For the text-containing cell, return its midpoint in [x, y] coordinate format. 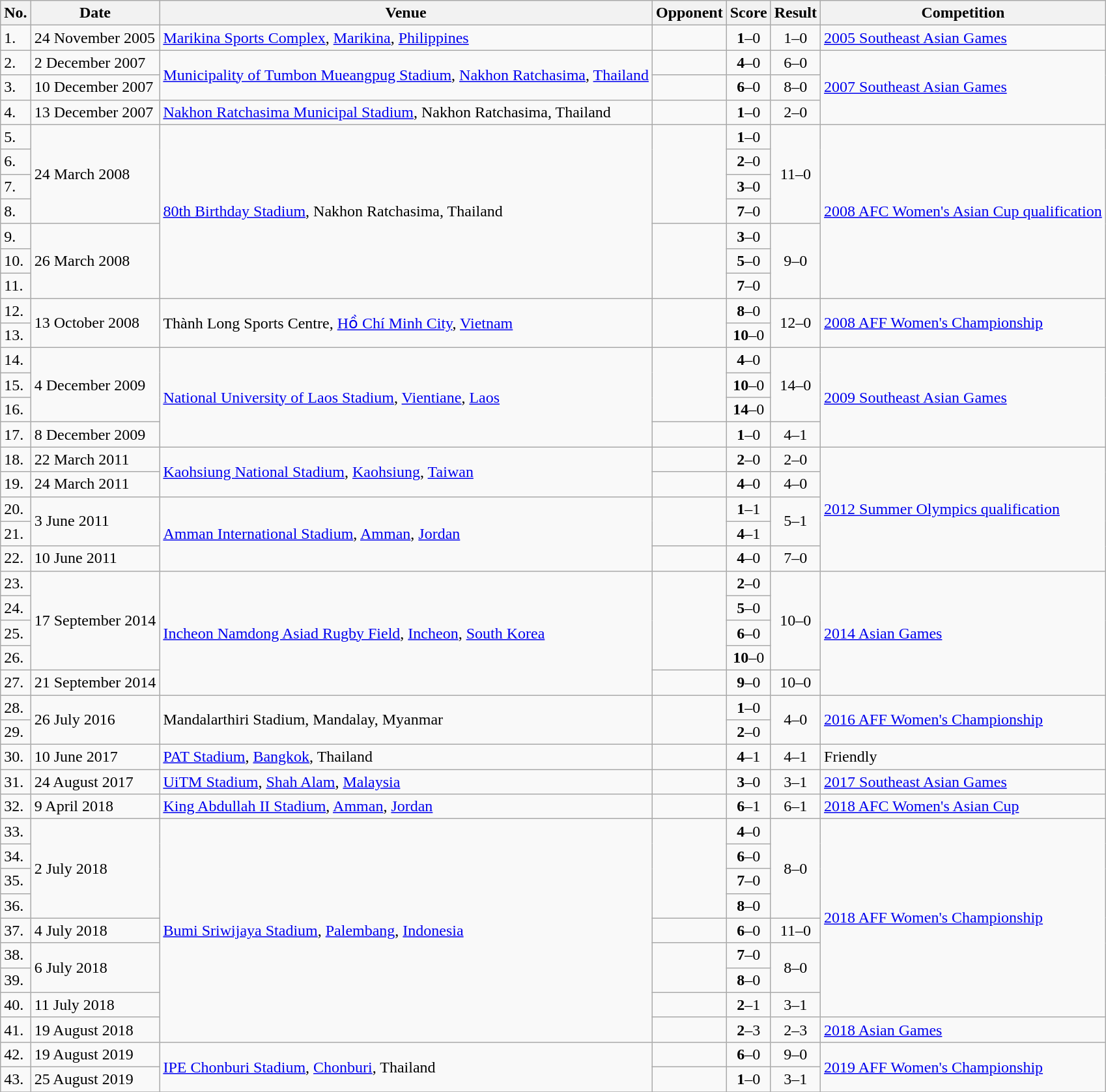
2014 Asian Games [963, 633]
2008 AFF Women's Championship [963, 323]
19. [16, 484]
18. [16, 459]
16. [16, 410]
23. [16, 583]
Friendly [963, 757]
28. [16, 707]
22. [16, 558]
8 December 2009 [95, 435]
26 July 2016 [95, 719]
11. [16, 285]
10 June 2017 [95, 757]
30. [16, 757]
11 July 2018 [95, 1005]
9 April 2018 [95, 807]
UiTM Stadium, Shah Alam, Malaysia [406, 782]
7. [16, 186]
25 August 2019 [95, 1079]
43. [16, 1079]
12. [16, 311]
21 September 2014 [95, 682]
17. [16, 435]
King Abdullah II Stadium, Amman, Jordan [406, 807]
Venue [406, 13]
2012 Summer Olympics qualification [963, 509]
5. [16, 137]
Mandalarthiri Stadium, Mandalay, Myanmar [406, 719]
Amman International Stadium, Amman, Jordan [406, 534]
13 October 2008 [95, 323]
24 March 2011 [95, 484]
Nakhon Ratchasima Municipal Stadium, Nakhon Ratchasima, Thailand [406, 112]
12–0 [795, 323]
3 June 2011 [95, 521]
Opponent [689, 13]
2016 AFF Women's Championship [963, 719]
10. [16, 261]
4. [16, 112]
10 June 2011 [95, 558]
19 August 2019 [95, 1054]
22 March 2011 [95, 459]
No. [16, 13]
26. [16, 657]
26 March 2008 [95, 261]
4 July 2018 [95, 930]
2009 Southeast Asian Games [963, 397]
24. [16, 608]
42. [16, 1054]
Bumi Sriwijaya Stadium, Palembang, Indonesia [406, 930]
Date [95, 13]
24 March 2008 [95, 174]
2005 Southeast Asian Games [963, 38]
2 July 2018 [95, 869]
3. [16, 87]
Thành Long Sports Centre, Hồ Chí Minh City, Vietnam [406, 323]
17 September 2014 [95, 620]
National University of Laos Stadium, Vientiane, Laos [406, 397]
Result [795, 13]
6. [16, 162]
19 August 2018 [95, 1029]
10 December 2007 [95, 87]
4 December 2009 [95, 385]
2008 AFC Women's Asian Cup qualification [963, 211]
9. [16, 236]
29. [16, 732]
37. [16, 930]
Score [748, 13]
2018 AFF Women's Championship [963, 918]
35. [16, 881]
Kaohsiung National Stadium, Kaohsiung, Taiwan [406, 472]
36. [16, 906]
31. [16, 782]
5–1 [795, 521]
6 July 2018 [95, 968]
Municipality of Tumbon Mueangpug Stadium, Nakhon Ratchasima, Thailand [406, 75]
27. [16, 682]
2 December 2007 [95, 63]
80th Birthday Stadium, Nakhon Ratchasima, Thailand [406, 211]
15. [16, 385]
2. [16, 63]
34. [16, 856]
13. [16, 336]
2019 AFF Women's Championship [963, 1067]
24 August 2017 [95, 782]
21. [16, 534]
PAT Stadium, Bangkok, Thailand [406, 757]
2018 AFC Women's Asian Cup [963, 807]
Incheon Namdong Asiad Rugby Field, Incheon, South Korea [406, 633]
2–1 [748, 1005]
2017 Southeast Asian Games [963, 782]
38. [16, 955]
40. [16, 1005]
33. [16, 831]
1. [16, 38]
39. [16, 980]
2007 Southeast Asian Games [963, 87]
Competition [963, 13]
IPE Chonburi Stadium, Chonburi, Thailand [406, 1067]
41. [16, 1029]
1–1 [748, 509]
8. [16, 211]
2018 Asian Games [963, 1029]
25. [16, 633]
Marikina Sports Complex, Marikina, Philippines [406, 38]
24 November 2005 [95, 38]
14. [16, 360]
20. [16, 509]
32. [16, 807]
13 December 2007 [95, 112]
